Pinpoint the cell where the given text exists, returning its (X, Y) midpoint coordinate. 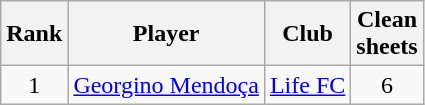
Player (166, 34)
6 (387, 85)
Georgino Mendoça (166, 85)
Club (307, 34)
Rank (34, 34)
Cleansheets (387, 34)
Life FC (307, 85)
1 (34, 85)
